Extract the (x, y) coordinate from the center of the cell holding the provided text.  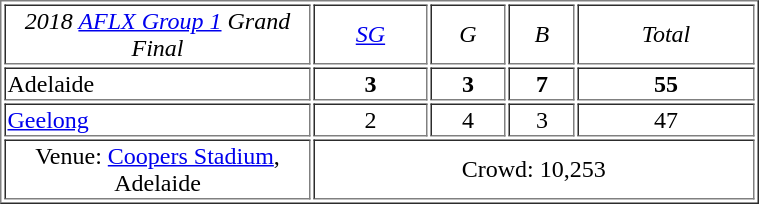
Total (666, 34)
55 (666, 84)
4 (468, 120)
Adelaide (157, 84)
2018 AFLX Group 1 Grand Final (157, 34)
Venue: Coopers Stadium, Adelaide (157, 170)
B (542, 34)
G (468, 34)
Crowd: 10,253 (534, 170)
Geelong (157, 120)
2 (371, 120)
47 (666, 120)
SG (371, 34)
7 (542, 84)
